Output the [X, Y] coordinate of the center of the cell containing the given text.  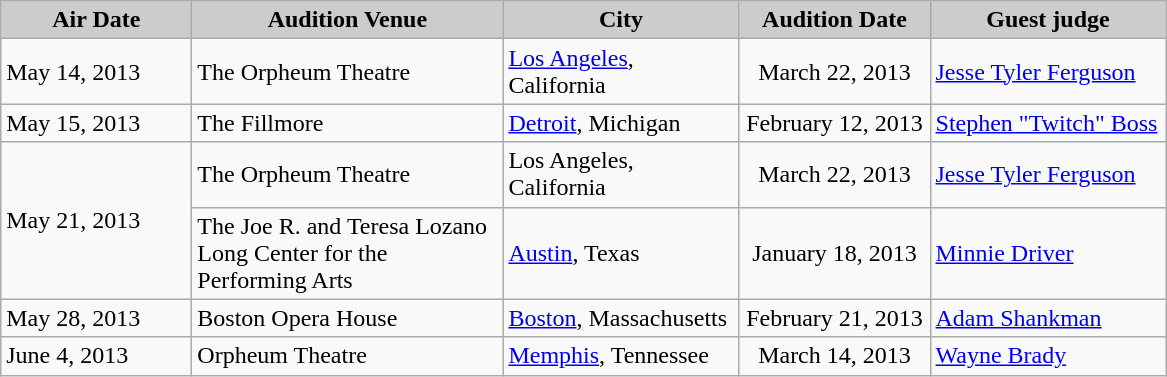
May 21, 2013 [96, 220]
Adam Shankman [1048, 318]
March 14, 2013 [834, 356]
May 15, 2013 [96, 123]
Austin, Texas [621, 253]
Wayne Brady [1048, 356]
Air Date [96, 20]
June 4, 2013 [96, 356]
May 28, 2013 [96, 318]
May 14, 2013 [96, 72]
Boston, Massachusetts [621, 318]
February 12, 2013 [834, 123]
Stephen "Twitch" Boss [1048, 123]
Memphis, Tennessee [621, 356]
Audition Venue [348, 20]
Guest judge [1048, 20]
February 21, 2013 [834, 318]
Orpheum Theatre [348, 356]
January 18, 2013 [834, 253]
The Fillmore [348, 123]
Minnie Driver [1048, 253]
The Joe R. and Teresa Lozano Long Center for the Performing Arts [348, 253]
City [621, 20]
Detroit, Michigan [621, 123]
Boston Opera House [348, 318]
Audition Date [834, 20]
